Pinpoint the cell where the given text exists, returning its (x, y) midpoint coordinate. 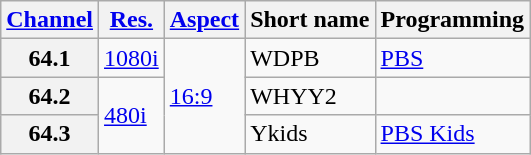
1080i (132, 58)
Short name (310, 20)
64.1 (50, 58)
Channel (50, 20)
16:9 (204, 96)
Programming (452, 20)
PBS Kids (452, 134)
480i (132, 115)
Res. (132, 20)
Aspect (204, 20)
WDPB (310, 58)
64.2 (50, 96)
PBS (452, 58)
Ykids (310, 134)
64.3 (50, 134)
WHYY2 (310, 96)
